Identify which cell holds the provided text, then report its [x, y] central coordinate. 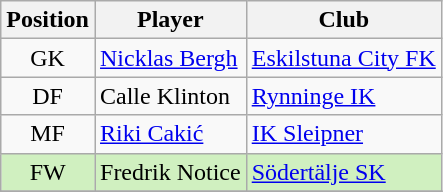
Player [170, 20]
Södertälje SK [344, 172]
Riki Cakić [170, 134]
DF [48, 96]
FW [48, 172]
Eskilstuna City FK [344, 58]
Rynninge IK [344, 96]
MF [48, 134]
GK [48, 58]
Fredrik Notice [170, 172]
IK Sleipner [344, 134]
Position [48, 20]
Calle Klinton [170, 96]
Nicklas Bergh [170, 58]
Club [344, 20]
